Pinpoint the cell where the given text exists, returning its (x, y) midpoint coordinate. 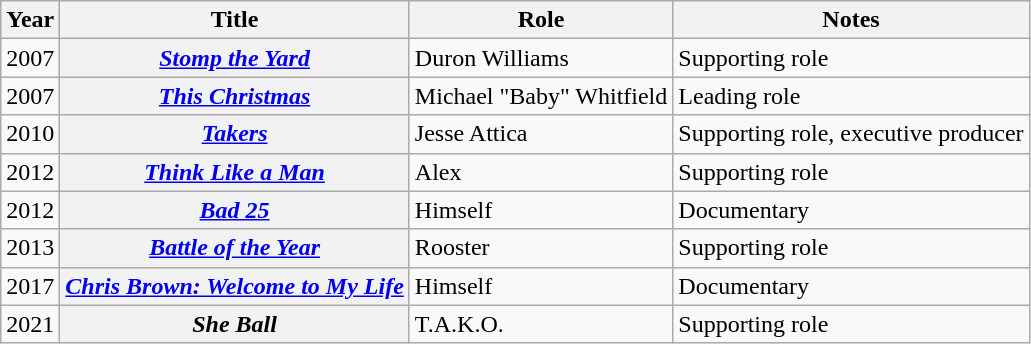
This Christmas (235, 96)
Michael "Baby" Whitfield (540, 96)
Rooster (540, 248)
2017 (30, 286)
Takers (235, 134)
Leading role (851, 96)
Battle of the Year (235, 248)
Think Like a Man (235, 172)
T.A.K.O. (540, 324)
Jesse Attica (540, 134)
Title (235, 20)
2010 (30, 134)
Stomp the Yard (235, 58)
Role (540, 20)
Bad 25 (235, 210)
2021 (30, 324)
Supporting role, executive producer (851, 134)
Duron Williams (540, 58)
She Ball (235, 324)
Chris Brown: Welcome to My Life (235, 286)
Notes (851, 20)
Year (30, 20)
Alex (540, 172)
2013 (30, 248)
